Search for the cell housing the specified text and yield its [x, y] center coordinate. 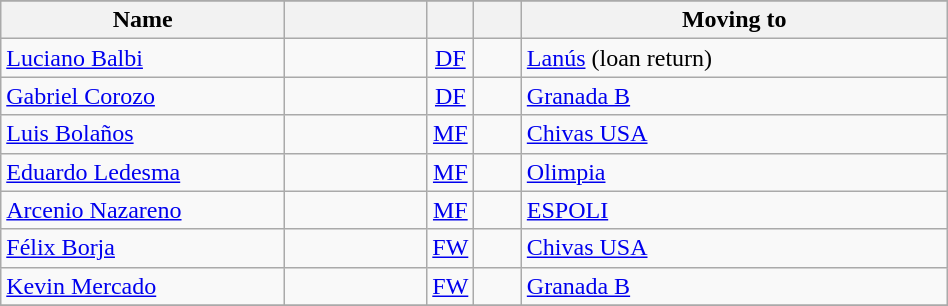
Moving to [734, 20]
ESPOLI [734, 210]
Gabriel Corozo [143, 96]
Kevin Mercado [143, 286]
Eduardo Ledesma [143, 172]
Luciano Balbi [143, 58]
Olimpia [734, 172]
Luis Bolaños [143, 134]
Félix Borja [143, 248]
Arcenio Nazareno [143, 210]
Lanús (loan return) [734, 58]
Name [143, 20]
